Identify which cell holds the provided text, then report its [X, Y] central coordinate. 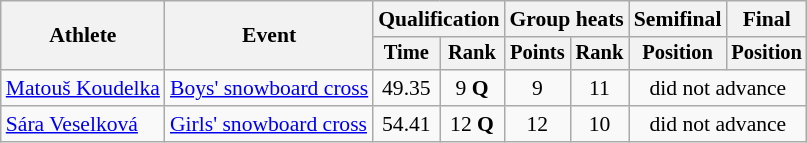
Athlete [83, 36]
9 [538, 88]
Girls' snowboard cross [269, 124]
Semifinal [678, 19]
9 Q [472, 88]
Final [766, 19]
Group heats [567, 19]
Boys' snowboard cross [269, 88]
Matouš Koudelka [83, 88]
Points [538, 54]
49.35 [406, 88]
Event [269, 36]
12 [538, 124]
11 [600, 88]
12 Q [472, 124]
Sára Veselková [83, 124]
Qualification [438, 19]
54.41 [406, 124]
10 [600, 124]
Time [406, 54]
